Find where the given text appears and provide that cell's center as (X, Y) coordinate. 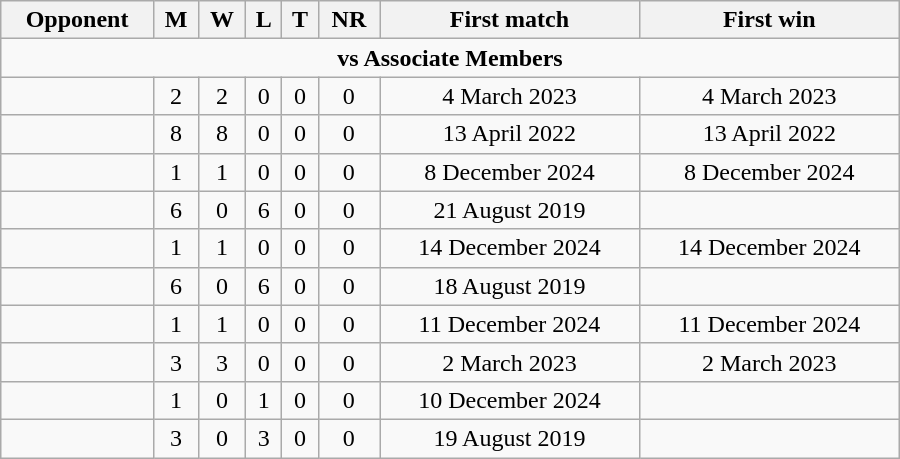
Opponent (78, 20)
T (300, 20)
10 December 2024 (510, 400)
21 August 2019 (510, 210)
W (222, 20)
vs Associate Members (450, 58)
M (176, 20)
19 August 2019 (510, 438)
L (264, 20)
NR (348, 20)
18 August 2019 (510, 286)
First win (769, 20)
First match (510, 20)
